Identify which cell holds the provided text, then report its (x, y) central coordinate. 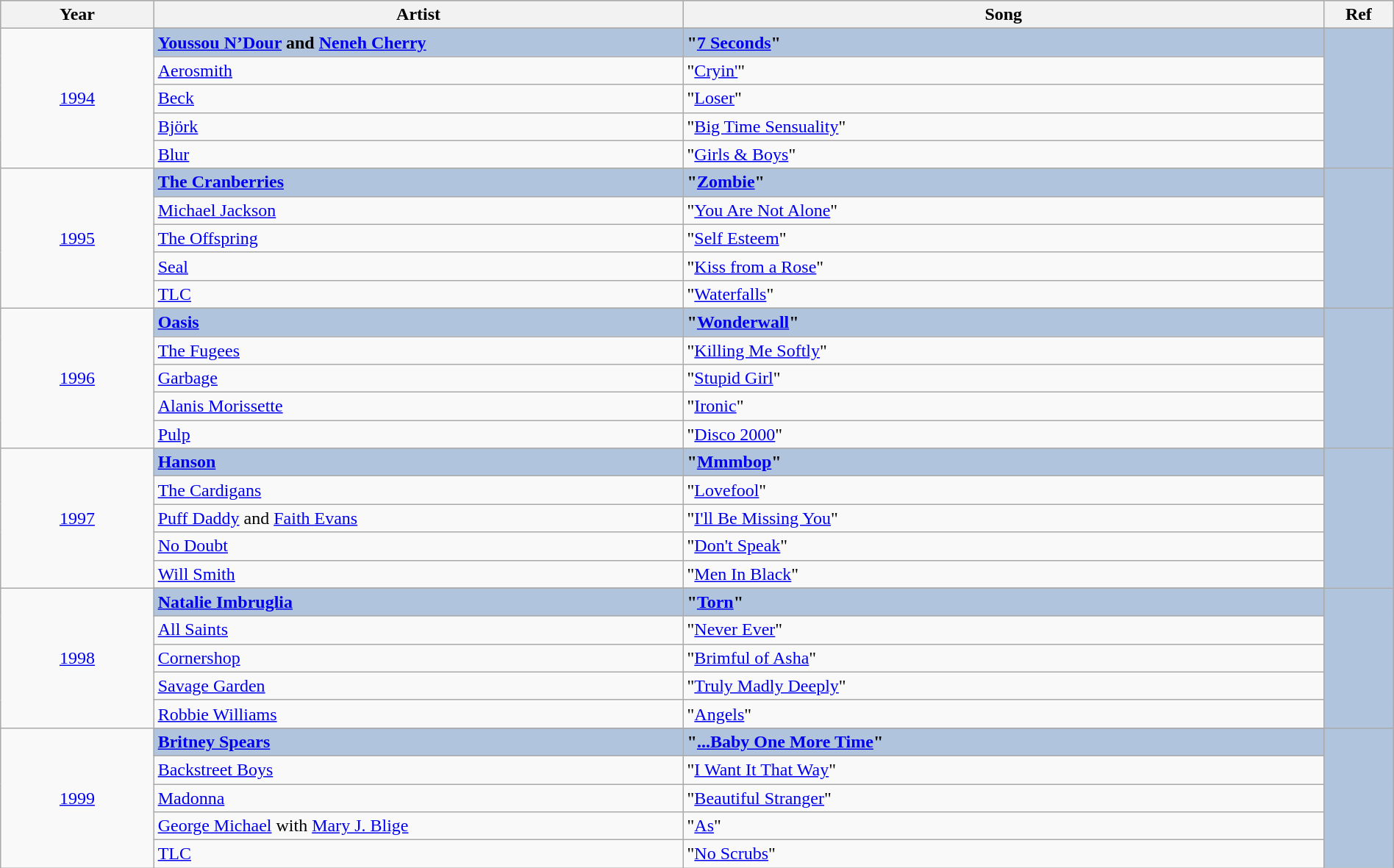
"Waterfalls" (1003, 294)
Oasis (418, 322)
"Zombie" (1003, 182)
1997 (77, 518)
"Angels" (1003, 714)
"I Want It That Way" (1003, 770)
The Fugees (418, 351)
Robbie Williams (418, 714)
Artist (418, 15)
Britney Spears (418, 742)
1999 (77, 797)
Savage Garden (418, 686)
"Beautiful Stranger" (1003, 797)
"Never Ever" (1003, 630)
"...Baby One More Time" (1003, 742)
"I'll Be Missing You" (1003, 518)
Hanson (418, 462)
"You Are Not Alone" (1003, 210)
Seal (418, 266)
"Ironic" (1003, 406)
Blur (418, 154)
"Mmmbop" (1003, 462)
Garbage (418, 379)
"Kiss from a Rose" (1003, 266)
The Offspring (418, 238)
1998 (77, 658)
1995 (77, 238)
"Cryin'" (1003, 71)
Puff Daddy and Faith Evans (418, 518)
Alanis Morissette (418, 406)
All Saints (418, 630)
1996 (77, 378)
Beck (418, 98)
"Wonderwall" (1003, 322)
Michael Jackson (418, 210)
1994 (77, 98)
"Truly Madly Deeply" (1003, 686)
"Disco 2000" (1003, 434)
"Lovefool" (1003, 490)
The Cranberries (418, 182)
Youssou N’Dour and Neneh Cherry (418, 43)
"Brimful of Asha" (1003, 658)
"Torn" (1003, 602)
Pulp (418, 434)
"Self Esteem" (1003, 238)
"7 Seconds" (1003, 43)
Year (77, 15)
"Girls & Boys" (1003, 154)
"Don't Speak" (1003, 546)
Backstreet Boys (418, 770)
"No Scrubs" (1003, 854)
The Cardigans (418, 490)
Björk (418, 126)
No Doubt (418, 546)
Madonna (418, 797)
"Killing Me Softly" (1003, 351)
George Michael with Mary J. Blige (418, 826)
"Loser" (1003, 98)
"Stupid Girl" (1003, 379)
Natalie Imbruglia (418, 602)
Ref (1359, 15)
"Big Time Sensuality" (1003, 126)
Cornershop (418, 658)
Aerosmith (418, 71)
"Men In Black" (1003, 574)
Will Smith (418, 574)
Song (1003, 15)
"As" (1003, 826)
